Output the (X, Y) coordinate of the center of the cell containing the given text.  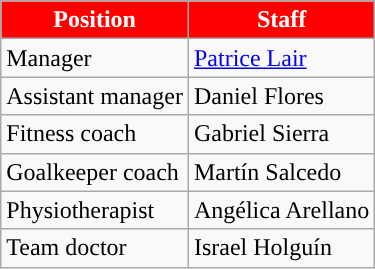
Gabriel Sierra (281, 134)
Team doctor (95, 248)
Position (95, 20)
Fitness coach (95, 134)
Martín Salcedo (281, 172)
Manager (95, 58)
Patrice Lair (281, 58)
Assistant manager (95, 96)
Angélica Arellano (281, 210)
Daniel Flores (281, 96)
Staff (281, 20)
Physiotherapist (95, 210)
Israel Holguín (281, 248)
Goalkeeper coach (95, 172)
